Locate the cell with the specified text and output its (X, Y) center coordinate. 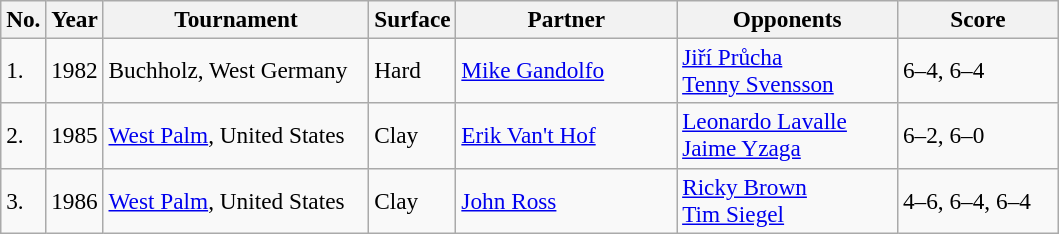
Surface (412, 19)
Leonardo Lavalle Jaime Yzaga (788, 136)
3. (24, 200)
Ricky Brown Tim Siegel (788, 200)
No. (24, 19)
John Ross (566, 200)
Buchholz, West Germany (236, 70)
1985 (74, 136)
1. (24, 70)
Mike Gandolfo (566, 70)
4–6, 6–4, 6–4 (978, 200)
1982 (74, 70)
Tournament (236, 19)
Erik Van't Hof (566, 136)
Opponents (788, 19)
Partner (566, 19)
Score (978, 19)
6–4, 6–4 (978, 70)
6–2, 6–0 (978, 136)
1986 (74, 200)
Hard (412, 70)
2. (24, 136)
Jiří Průcha Tenny Svensson (788, 70)
Year (74, 19)
